Detect which cell encompasses the target text, then output its [x, y] center coordinate. 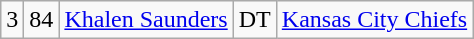
Kansas City Chiefs [374, 20]
84 [42, 20]
3 [12, 20]
Khalen Saunders [146, 20]
DT [254, 20]
